Output the (X, Y) coordinate of the center of the cell containing the given text.  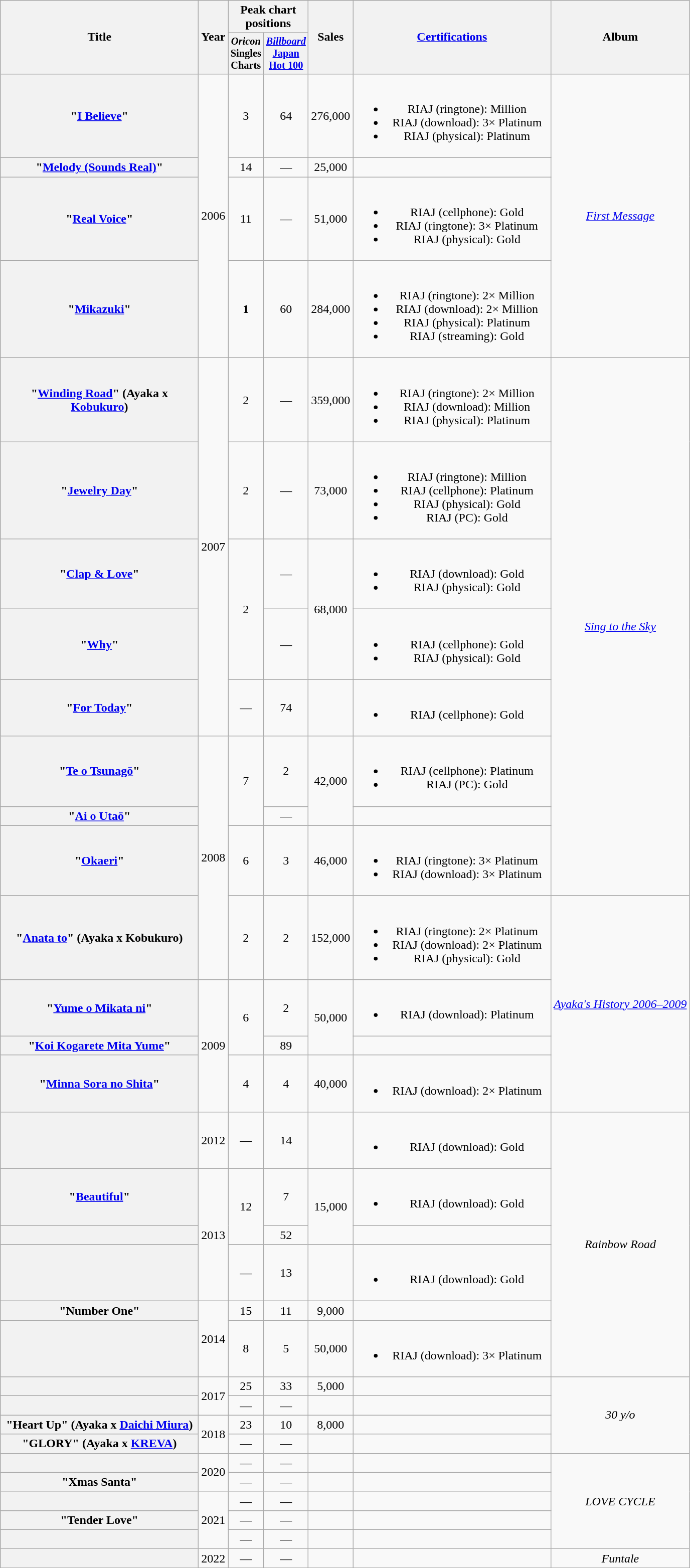
30 y/o (620, 1415)
RIAJ (cellphone): PlatinumRIAJ (PC): Gold (452, 771)
15,000 (331, 1206)
"Beautiful" (99, 1197)
2014 (214, 1339)
Peak chart positions (268, 17)
"Anata to" (Ayaka x Kobukuro) (99, 938)
2013 (214, 1235)
359,000 (331, 400)
"Yume o Mikata ni" (99, 1008)
Year (214, 37)
13 (286, 1273)
1 (246, 309)
"Jewelry Day" (99, 490)
2007 (214, 547)
RIAJ (cellphone): GoldRIAJ (physical): Gold (452, 644)
Ayaka's History 2006–2009 (620, 1004)
Oricon Singles Charts (246, 54)
89 (286, 1046)
"Okaeri" (99, 860)
"Ai o Utaō" (99, 816)
"Clap & Love" (99, 574)
Sing to the Sky (620, 627)
Title (99, 37)
15 (246, 1311)
46,000 (331, 860)
"Tender Love" (99, 1520)
8 (246, 1349)
"Xmas Santa" (99, 1482)
152,000 (331, 938)
"For Today" (99, 708)
"Melody (Sounds Real)" (99, 167)
2022 (214, 1558)
"Te o Tsunagō" (99, 771)
RIAJ (ringtone): 3× PlatinumRIAJ (download): 3× Platinum (452, 860)
51,000 (331, 219)
23 (246, 1425)
"Why" (99, 644)
RIAJ (ringtone): MillionRIAJ (download): 3× PlatinumRIAJ (physical): Platinum (452, 115)
"Koi Kogarete Mita Yume" (99, 1046)
2018 (214, 1434)
"Minna Sora no Shita" (99, 1083)
Certifications (452, 37)
RIAJ (download): GoldRIAJ (physical): Gold (452, 574)
RIAJ (download): 2× Platinum (452, 1083)
RIAJ (ringtone): MillionRIAJ (cellphone): PlatinumRIAJ (physical): GoldRIAJ (PC): Gold (452, 490)
"GLORY" (Ayaka x KREVA) (99, 1444)
Funtale (620, 1558)
RIAJ (ringtone): 2× MillionRIAJ (download): 2× MillionRIAJ (physical): PlatinumRIAJ (streaming): Gold (452, 309)
"Mikazuki" (99, 309)
9,000 (331, 1311)
284,000 (331, 309)
10 (286, 1425)
Rainbow Road (620, 1244)
RIAJ (ringtone): 2× MillionRIAJ (download): MillionRIAJ (physical): Platinum (452, 400)
"Real Voice" (99, 219)
5 (286, 1349)
"I Believe" (99, 115)
25,000 (331, 167)
"Heart Up" (Ayaka x Daichi Miura) (99, 1425)
52 (286, 1235)
2008 (214, 857)
LOVE CYCLE (620, 1501)
73,000 (331, 490)
64 (286, 115)
2017 (214, 1396)
2012 (214, 1140)
8,000 (331, 1425)
2009 (214, 1046)
"Number One" (99, 1311)
33 (286, 1386)
68,000 (331, 609)
74 (286, 708)
"Winding Road" (Ayaka x Kobukuro) (99, 400)
RIAJ (download): Platinum (452, 1008)
60 (286, 309)
Sales (331, 37)
2006 (214, 216)
RIAJ (cellphone): GoldRIAJ (ringtone): 3× PlatinumRIAJ (physical): Gold (452, 219)
42,000 (331, 781)
2020 (214, 1472)
Billboard Japan Hot 100 (286, 54)
276,000 (331, 115)
RIAJ (download): 3× Platinum (452, 1349)
5,000 (331, 1386)
40,000 (331, 1083)
Album (620, 37)
RIAJ (ringtone): 2× PlatinumRIAJ (download): 2× PlatinumRIAJ (physical): Gold (452, 938)
2021 (214, 1520)
25 (246, 1386)
First Message (620, 216)
12 (246, 1206)
RIAJ (cellphone): Gold (452, 708)
